Capture the cell that displays the provided text and extract its (x, y) central coordinate. 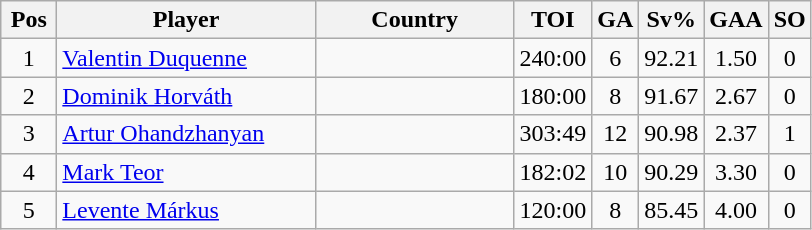
240:00 (553, 58)
GA (616, 20)
6 (616, 58)
3.30 (736, 172)
2.67 (736, 96)
85.45 (672, 210)
2.37 (736, 134)
Levente Márkus (186, 210)
5 (29, 210)
4 (29, 172)
Player (186, 20)
1.50 (736, 58)
Mark Teor (186, 172)
Artur Ohandzhanyan (186, 134)
TOI (553, 20)
303:49 (553, 134)
91.67 (672, 96)
92.21 (672, 58)
12 (616, 134)
120:00 (553, 210)
Dominik Horváth (186, 96)
Pos (29, 20)
90.98 (672, 134)
Valentin Duquenne (186, 58)
GAA (736, 20)
SO (790, 20)
10 (616, 172)
2 (29, 96)
180:00 (553, 96)
Sv% (672, 20)
3 (29, 134)
182:02 (553, 172)
Country (414, 20)
90.29 (672, 172)
4.00 (736, 210)
